Return the (X, Y) coordinate for the center point of the cell that contains the specified text.  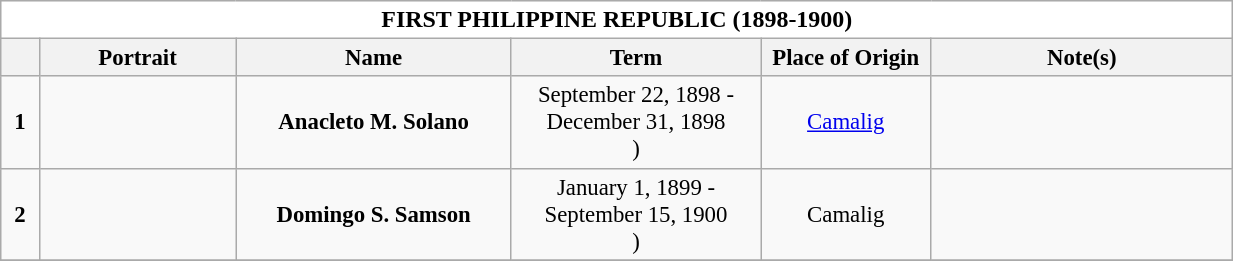
1 (20, 123)
Term (636, 58)
Domingo S. Samson (374, 214)
September 22, 1898 - December 31, 1898 ) (636, 123)
Note(s) (1082, 58)
Name (374, 58)
Anacleto M. Solano (374, 123)
2 (20, 214)
FIRST PHILIPPINE REPUBLIC (1898-1900) (617, 20)
January 1, 1899 - September 15, 1900 ) (636, 214)
Portrait (138, 58)
Place of Origin (846, 58)
